Find where the given text appears and provide that cell's center as (X, Y) coordinate. 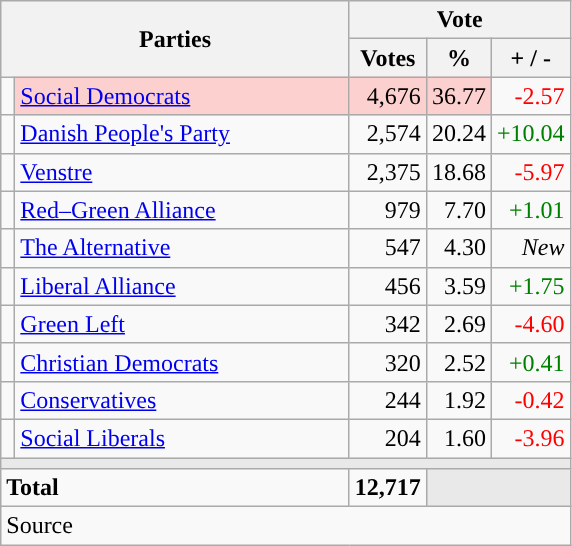
1.60 (458, 438)
320 (388, 362)
% (458, 58)
-0.42 (530, 400)
342 (388, 324)
Source (286, 526)
18.68 (458, 172)
Liberal Alliance (182, 286)
1.92 (458, 400)
Christian Democrats (182, 362)
2,574 (388, 134)
20.24 (458, 134)
+ / - (530, 58)
456 (388, 286)
Green Left (182, 324)
Total (176, 488)
36.77 (458, 96)
Votes (388, 58)
Social Democrats (182, 96)
-4.60 (530, 324)
Danish People's Party (182, 134)
+1.01 (530, 210)
2,375 (388, 172)
-5.97 (530, 172)
New (530, 248)
Social Liberals (182, 438)
Vote (460, 20)
2.52 (458, 362)
3.59 (458, 286)
-2.57 (530, 96)
+10.04 (530, 134)
547 (388, 248)
+1.75 (530, 286)
+0.41 (530, 362)
204 (388, 438)
Parties (176, 39)
The Alternative (182, 248)
-3.96 (530, 438)
Red–Green Alliance (182, 210)
12,717 (388, 488)
2.69 (458, 324)
Conservatives (182, 400)
979 (388, 210)
4,676 (388, 96)
244 (388, 400)
4.30 (458, 248)
7.70 (458, 210)
Venstre (182, 172)
